Scan for the cell matching the given text and deliver its (X, Y) coordinate at center. 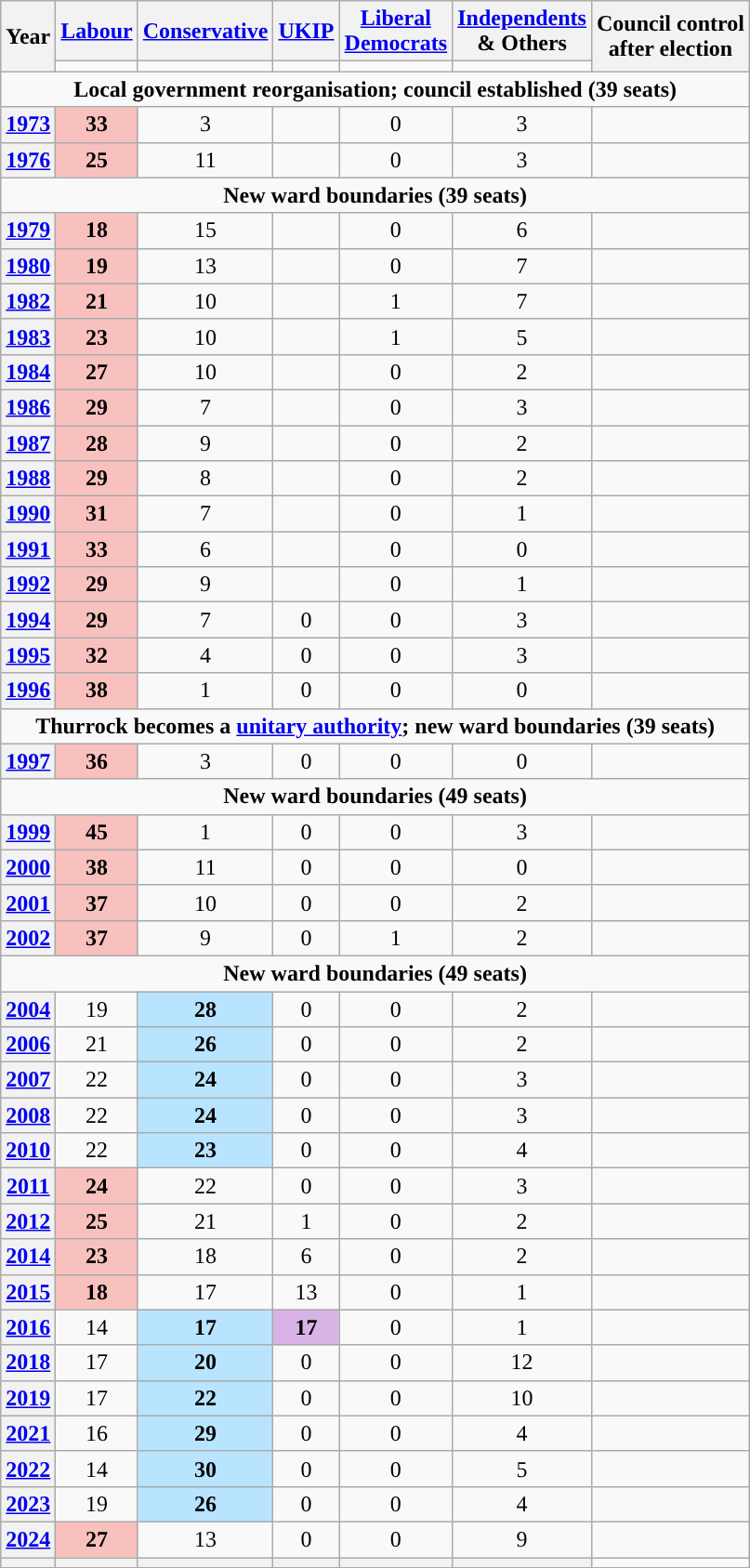
2016 (28, 1327)
2014 (28, 1257)
New ward boundaries (39 seats) (375, 195)
2011 (28, 1186)
Year (28, 36)
2022 (28, 1469)
2002 (28, 938)
Local government reorganisation; council established (39 seats) (375, 89)
31 (97, 514)
30 (205, 1469)
2021 (28, 1433)
1991 (28, 549)
2019 (28, 1398)
1988 (28, 479)
1976 (28, 160)
1996 (28, 691)
1995 (28, 655)
1990 (28, 514)
2007 (28, 1080)
1997 (28, 761)
1982 (28, 301)
1992 (28, 585)
45 (97, 832)
1999 (28, 832)
2004 (28, 1008)
Independents& Others (522, 32)
2024 (28, 1539)
UKIP (307, 32)
36 (97, 761)
16 (97, 1433)
12 (522, 1363)
1986 (28, 407)
1980 (28, 266)
1987 (28, 443)
1973 (28, 125)
Council controlafter election (670, 36)
1984 (28, 372)
2010 (28, 1151)
2006 (28, 1045)
Thurrock becomes a unitary authority; new ward boundaries (39 seats) (375, 726)
2018 (28, 1363)
2000 (28, 867)
Labour (97, 32)
1983 (28, 336)
1979 (28, 231)
20 (205, 1363)
15 (205, 231)
2023 (28, 1504)
8 (205, 479)
2008 (28, 1115)
2012 (28, 1221)
1994 (28, 620)
Conservative (205, 32)
32 (97, 655)
2001 (28, 903)
Liberal Democrats (396, 32)
2015 (28, 1292)
